Search for the cell housing the specified text and yield its (X, Y) center coordinate. 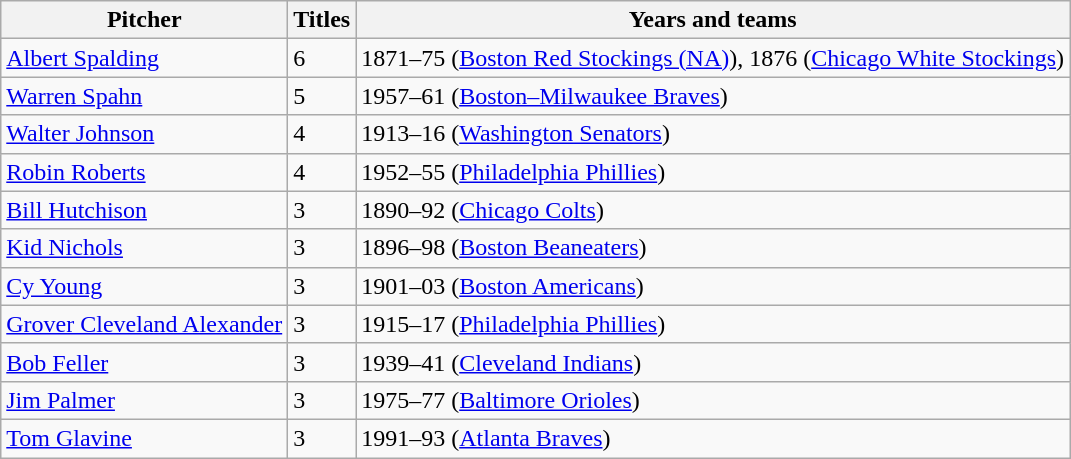
Robin Roberts (144, 172)
1975–77 (Baltimore Orioles) (713, 400)
Kid Nichols (144, 248)
5 (322, 96)
1952–55 (Philadelphia Phillies) (713, 172)
Jim Palmer (144, 400)
Bob Feller (144, 362)
Walter Johnson (144, 134)
Bill Hutchison (144, 210)
Albert Spalding (144, 58)
Grover Cleveland Alexander (144, 324)
Tom Glavine (144, 438)
1890–92 (Chicago Colts) (713, 210)
Pitcher (144, 20)
1896–98 (Boston Beaneaters) (713, 248)
1915–17 (Philadelphia Phillies) (713, 324)
1957–61 (Boston–Milwaukee Braves) (713, 96)
Years and teams (713, 20)
1871–75 (Boston Red Stockings (NA)), 1876 (Chicago White Stockings) (713, 58)
Titles (322, 20)
1913–16 (Washington Senators) (713, 134)
Warren Spahn (144, 96)
6 (322, 58)
1901–03 (Boston Americans) (713, 286)
1939–41 (Cleveland Indians) (713, 362)
Cy Young (144, 286)
1991–93 (Atlanta Braves) (713, 438)
